Identify which cell holds the provided text, then report its [X, Y] central coordinate. 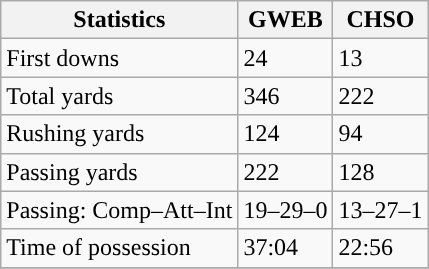
13 [380, 58]
124 [286, 134]
GWEB [286, 20]
CHSO [380, 20]
Total yards [120, 96]
Passing: Comp–Att–Int [120, 210]
Passing yards [120, 172]
13–27–1 [380, 210]
Statistics [120, 20]
19–29–0 [286, 210]
37:04 [286, 248]
Time of possession [120, 248]
24 [286, 58]
94 [380, 134]
First downs [120, 58]
22:56 [380, 248]
128 [380, 172]
Rushing yards [120, 134]
346 [286, 96]
